Identify which cell holds the provided text, then report its (X, Y) central coordinate. 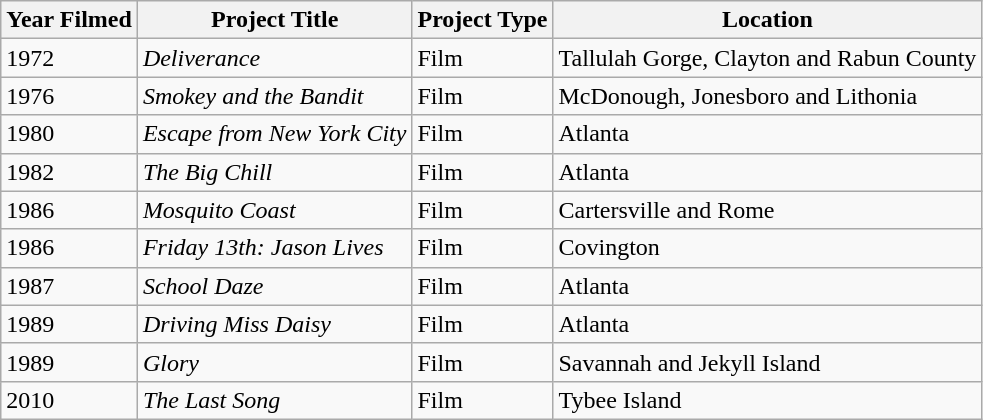
Tallulah Gorge, Clayton and Rabun County (768, 58)
McDonough, Jonesboro and Lithonia (768, 96)
Cartersville and Rome (768, 210)
Location (768, 20)
Smokey and the Bandit (274, 96)
Year Filmed (70, 20)
1976 (70, 96)
Savannah and Jekyll Island (768, 362)
The Last Song (274, 400)
The Big Chill (274, 172)
Tybee Island (768, 400)
Escape from New York City (274, 134)
2010 (70, 400)
Friday 13th: Jason Lives (274, 248)
Driving Miss Daisy (274, 324)
Deliverance (274, 58)
Covington (768, 248)
1972 (70, 58)
Glory (274, 362)
Mosquito Coast (274, 210)
1982 (70, 172)
1980 (70, 134)
Project Title (274, 20)
Project Type (482, 20)
1987 (70, 286)
School Daze (274, 286)
